Capture the cell that displays the provided text and extract its (X, Y) central coordinate. 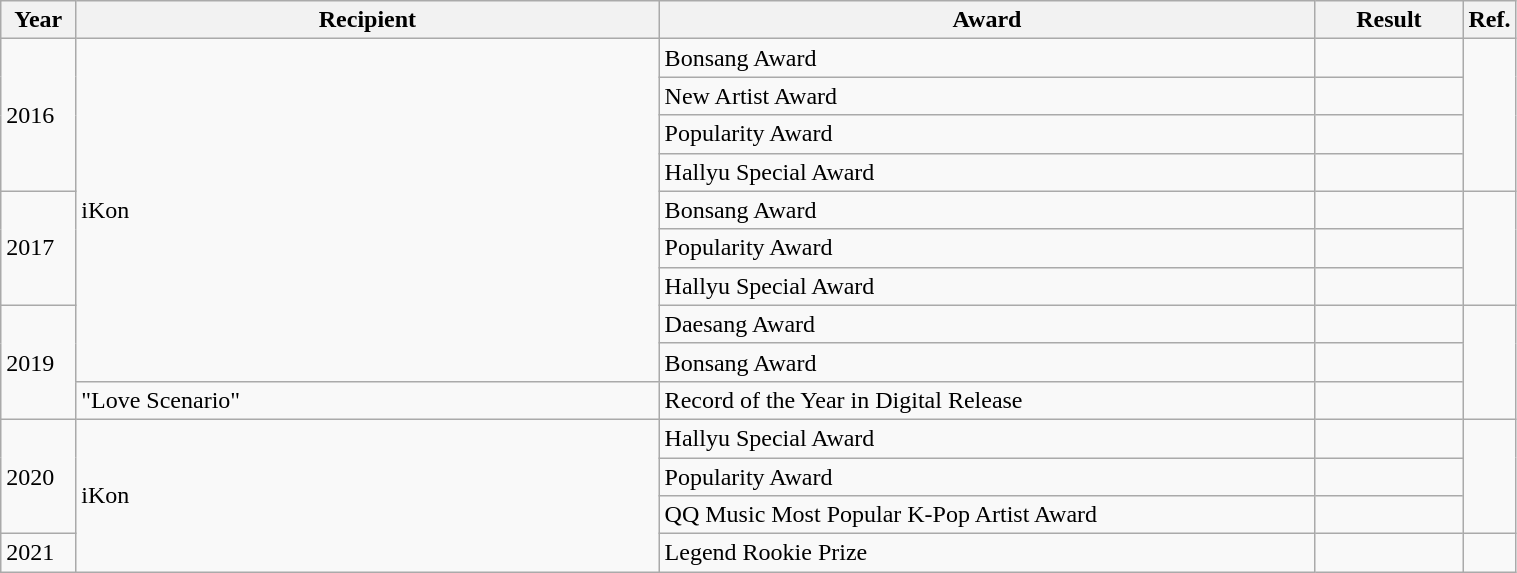
Award (987, 20)
2019 (38, 362)
Record of the Year in Digital Release (987, 400)
2016 (38, 115)
Year (38, 20)
QQ Music Most Popular K-Pop Artist Award (987, 515)
Ref. (1490, 20)
"Love Scenario" (368, 400)
Result (1389, 20)
2021 (38, 553)
2020 (38, 476)
Daesang Award (987, 324)
Recipient (368, 20)
New Artist Award (987, 96)
2017 (38, 248)
Legend Rookie Prize (987, 553)
